Search for the cell housing the specified text and yield its [X, Y] center coordinate. 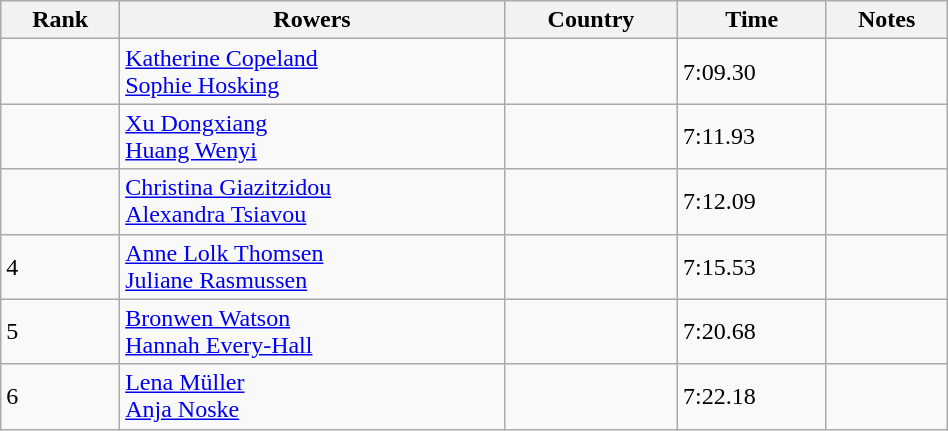
Rowers [312, 20]
5 [60, 332]
Country [590, 20]
Time [752, 20]
7:11.93 [752, 136]
4 [60, 266]
Notes [886, 20]
7:22.18 [752, 396]
6 [60, 396]
7:12.09 [752, 202]
Bronwen WatsonHannah Every-Hall [312, 332]
Anne Lolk ThomsenJuliane Rasmussen [312, 266]
7:15.53 [752, 266]
Katherine CopelandSophie Hosking [312, 72]
7:20.68 [752, 332]
Christina GiazitzidouAlexandra Tsiavou [312, 202]
7:09.30 [752, 72]
Rank [60, 20]
Xu DongxiangHuang Wenyi [312, 136]
Lena MüllerAnja Noske [312, 396]
